Pinpoint the cell where the given text exists, returning its [x, y] midpoint coordinate. 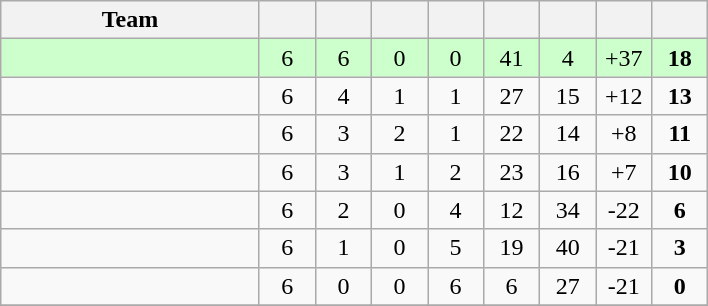
-22 [624, 210]
+8 [624, 134]
16 [568, 172]
10 [680, 172]
19 [512, 248]
+7 [624, 172]
41 [512, 58]
18 [680, 58]
23 [512, 172]
12 [512, 210]
5 [456, 248]
13 [680, 96]
11 [680, 134]
34 [568, 210]
22 [512, 134]
15 [568, 96]
14 [568, 134]
+37 [624, 58]
Team [130, 20]
40 [568, 248]
+12 [624, 96]
